Locate the cell with the specified text and output its [x, y] center coordinate. 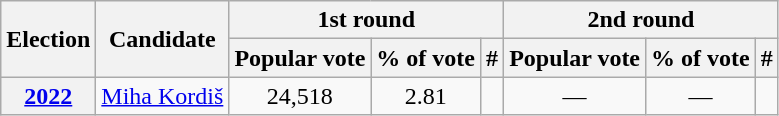
Election [48, 39]
Miha Kordiš [162, 96]
2022 [48, 96]
2nd round [642, 20]
Candidate [162, 39]
2.81 [426, 96]
24,518 [300, 96]
1st round [366, 20]
